Determine the [x, y] coordinate at the center of the cell enclosing the given text.  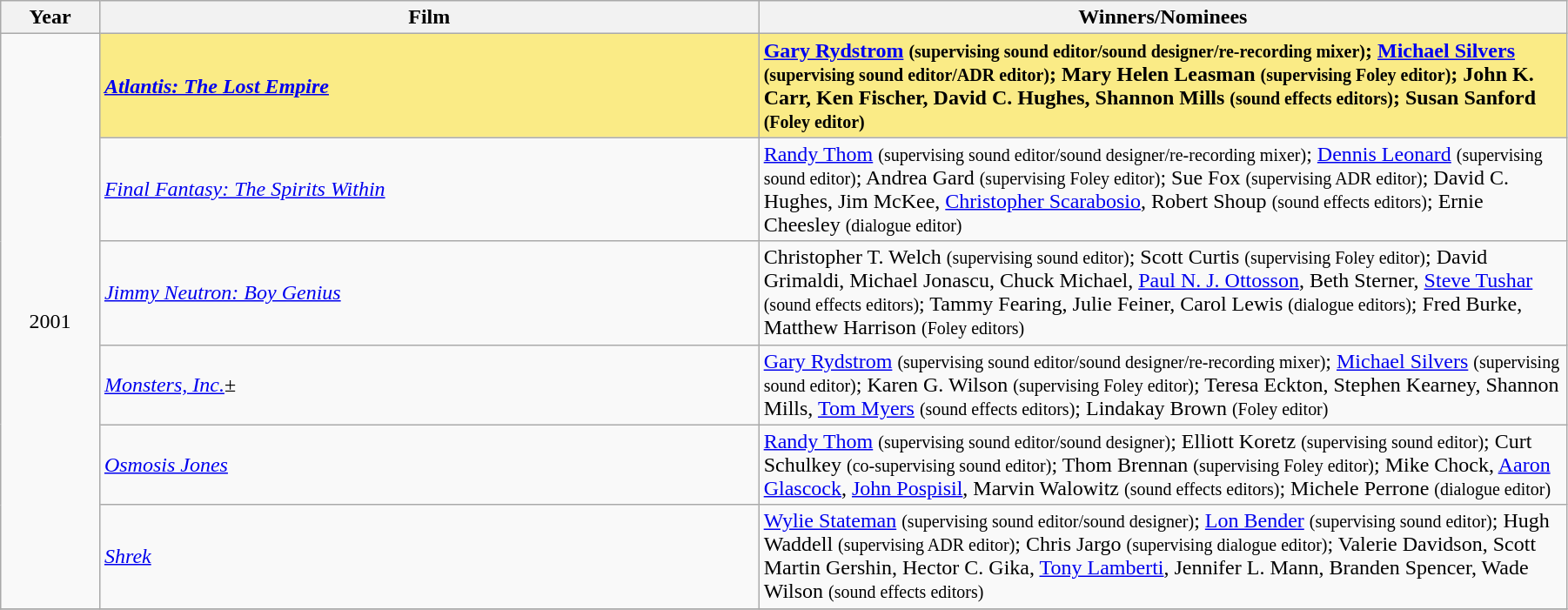
Osmosis Jones [429, 465]
Winners/Nominees [1163, 17]
Monsters, Inc.± [429, 385]
Year [50, 17]
2001 [50, 321]
Atlantis: The Lost Empire [429, 85]
Shrek [429, 557]
Jimmy Neutron: Boy Genius [429, 292]
Final Fantasy: The Spirits Within [429, 190]
Film [429, 17]
